Return the (X, Y) coordinate for the center point of the cell that contains the specified text.  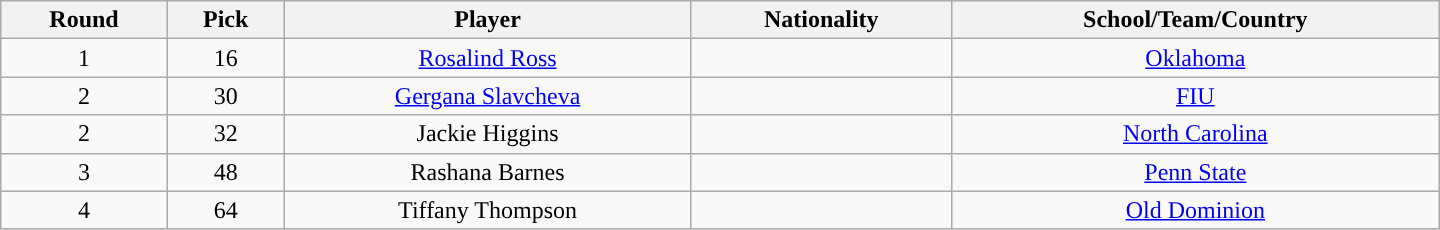
30 (226, 96)
Penn State (1195, 172)
Oklahoma (1195, 58)
Tiffany Thompson (488, 210)
3 (84, 172)
64 (226, 210)
48 (226, 172)
School/Team/Country (1195, 20)
Pick (226, 20)
FIU (1195, 96)
32 (226, 134)
Old Dominion (1195, 210)
Jackie Higgins (488, 134)
1 (84, 58)
North Carolina (1195, 134)
Round (84, 20)
Rosalind Ross (488, 58)
Rashana Barnes (488, 172)
16 (226, 58)
Nationality (821, 20)
Player (488, 20)
Gergana Slavcheva (488, 96)
4 (84, 210)
